Scan for the cell matching the given text and deliver its [X, Y] coordinate at center. 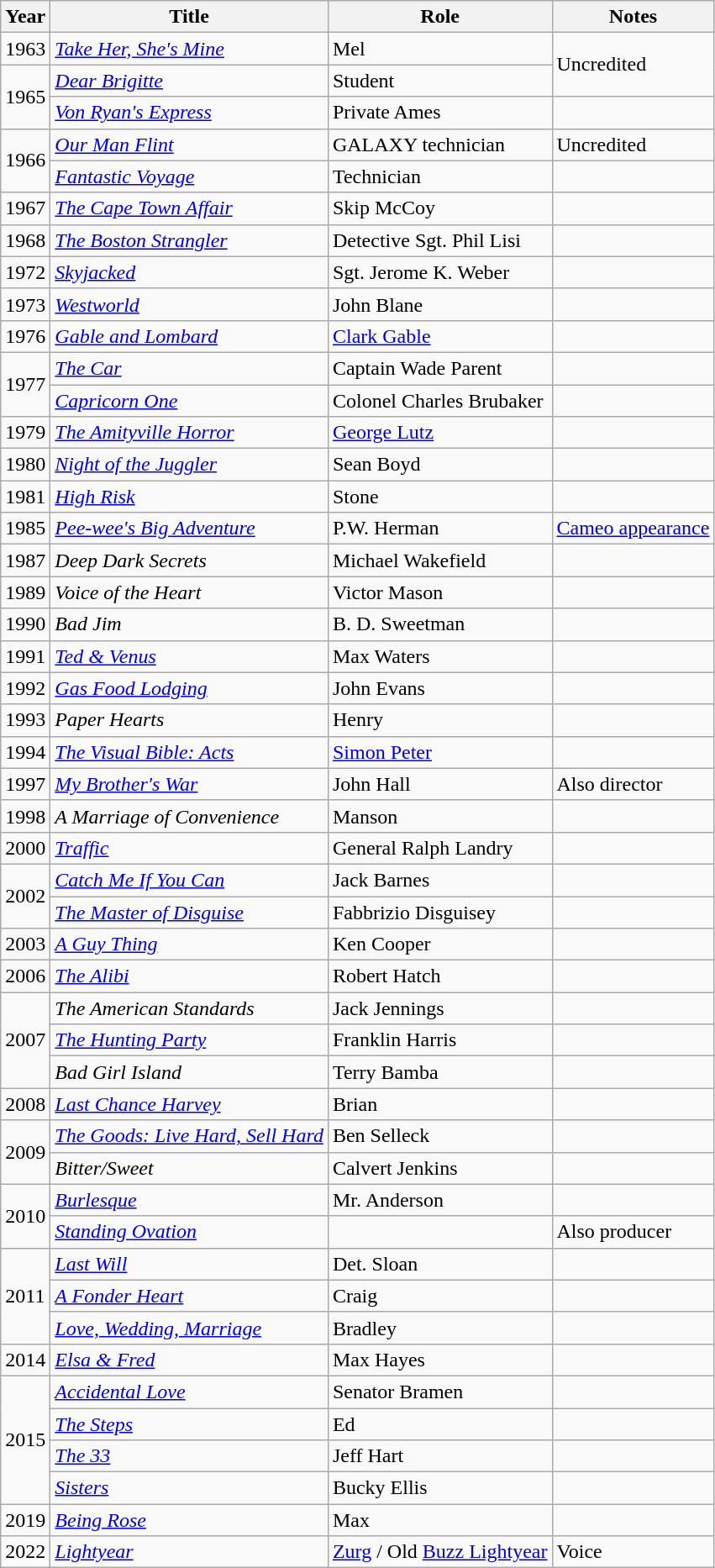
1981 [25, 497]
1987 [25, 560]
The Hunting Party [190, 1040]
Fantastic Voyage [190, 176]
2015 [25, 1439]
Accidental Love [190, 1392]
Ed [440, 1424]
Max Hayes [440, 1360]
Zurg / Old Buzz Lightyear [440, 1552]
A Guy Thing [190, 944]
Notes [634, 17]
2009 [25, 1152]
Ted & Venus [190, 656]
Detective Sgt. Phil Lisi [440, 240]
The Steps [190, 1424]
My Brother's War [190, 784]
Robert Hatch [440, 976]
1992 [25, 688]
John Hall [440, 784]
Skip McCoy [440, 208]
The Amityville Horror [190, 433]
1993 [25, 720]
Clark Gable [440, 336]
1973 [25, 304]
2019 [25, 1520]
1989 [25, 592]
Ben Selleck [440, 1136]
Student [440, 81]
Bad Girl Island [190, 1072]
Westworld [190, 304]
Jack Barnes [440, 880]
Private Ames [440, 113]
Bucky Ellis [440, 1488]
Lightyear [190, 1552]
1976 [25, 336]
2014 [25, 1360]
Paper Hearts [190, 720]
The Alibi [190, 976]
Being Rose [190, 1520]
Pee-wee's Big Adventure [190, 529]
Det. Sloan [440, 1264]
1994 [25, 752]
1963 [25, 49]
Technician [440, 176]
Role [440, 17]
2022 [25, 1552]
The Visual Bible: Acts [190, 752]
Mr. Anderson [440, 1200]
Voice of the Heart [190, 592]
Max Waters [440, 656]
The Goods: Live Hard, Sell Hard [190, 1136]
Michael Wakefield [440, 560]
Title [190, 17]
2010 [25, 1216]
Henry [440, 720]
Catch Me If You Can [190, 880]
Bad Jim [190, 624]
Brian [440, 1104]
Colonel Charles Brubaker [440, 401]
Deep Dark Secrets [190, 560]
1979 [25, 433]
Fabbrizio Disguisey [440, 912]
George Lutz [440, 433]
GALAXY technician [440, 145]
John Evans [440, 688]
Also producer [634, 1232]
2000 [25, 848]
High Risk [190, 497]
A Fonder Heart [190, 1296]
Victor Mason [440, 592]
Max [440, 1520]
Bitter/Sweet [190, 1168]
Stone [440, 497]
Voice [634, 1552]
Senator Bramen [440, 1392]
Calvert Jenkins [440, 1168]
1985 [25, 529]
Ken Cooper [440, 944]
The Boston Strangler [190, 240]
The American Standards [190, 1008]
Last Chance Harvey [190, 1104]
1991 [25, 656]
John Blane [440, 304]
1997 [25, 784]
Sean Boyd [440, 465]
1968 [25, 240]
The Car [190, 368]
Simon Peter [440, 752]
Sgt. Jerome K. Weber [440, 272]
Bradley [440, 1328]
2002 [25, 896]
Cameo appearance [634, 529]
Traffic [190, 848]
Dear Brigitte [190, 81]
Sisters [190, 1488]
1980 [25, 465]
Year [25, 17]
Mel [440, 49]
2003 [25, 944]
1990 [25, 624]
Standing Ovation [190, 1232]
Captain Wade Parent [440, 368]
Elsa & Fred [190, 1360]
Terry Bamba [440, 1072]
Skyjacked [190, 272]
Burlesque [190, 1200]
Craig [440, 1296]
2006 [25, 976]
1998 [25, 816]
1966 [25, 160]
Gas Food Lodging [190, 688]
1965 [25, 97]
Gable and Lombard [190, 336]
Last Will [190, 1264]
2007 [25, 1040]
Love, Wedding, Marriage [190, 1328]
Jack Jennings [440, 1008]
Take Her, She's Mine [190, 49]
Von Ryan's Express [190, 113]
2011 [25, 1296]
Our Man Flint [190, 145]
P.W. Herman [440, 529]
Manson [440, 816]
The 33 [190, 1456]
A Marriage of Convenience [190, 816]
Capricorn One [190, 401]
The Master of Disguise [190, 912]
Night of the Juggler [190, 465]
The Cape Town Affair [190, 208]
1972 [25, 272]
Franklin Harris [440, 1040]
1967 [25, 208]
2008 [25, 1104]
Jeff Hart [440, 1456]
1977 [25, 384]
B. D. Sweetman [440, 624]
General Ralph Landry [440, 848]
Also director [634, 784]
